Determine the [X, Y] coordinate at the center of the cell enclosing the given text.  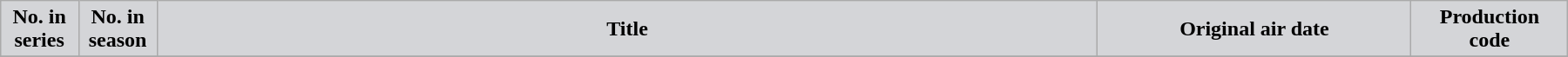
Productioncode [1490, 29]
No. inseason [118, 29]
No. inseries [39, 29]
Title [627, 29]
Original air date [1254, 29]
